Capture the cell that displays the provided text and extract its (X, Y) central coordinate. 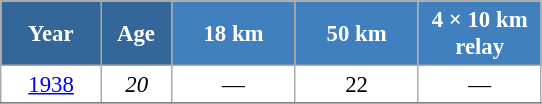
Year (52, 34)
22 (356, 85)
50 km (356, 34)
1938 (52, 85)
4 × 10 km relay (480, 34)
Age (136, 34)
20 (136, 85)
18 km (234, 34)
